Output the (X, Y) coordinate of the center of the cell containing the given text.  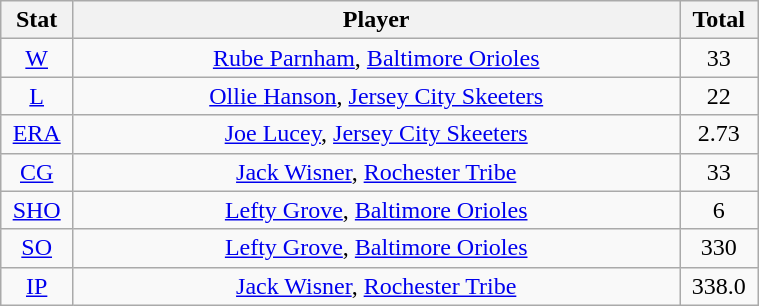
SHO (37, 210)
6 (719, 210)
CG (37, 172)
Rube Parnham, Baltimore Orioles (376, 58)
Stat (37, 20)
IP (37, 286)
Joe Lucey, Jersey City Skeeters (376, 134)
ERA (37, 134)
SO (37, 248)
2.73 (719, 134)
330 (719, 248)
Total (719, 20)
22 (719, 96)
W (37, 58)
L (37, 96)
338.0 (719, 286)
Player (376, 20)
Ollie Hanson, Jersey City Skeeters (376, 96)
